Output the (X, Y) coordinate of the center of the cell containing the given text.  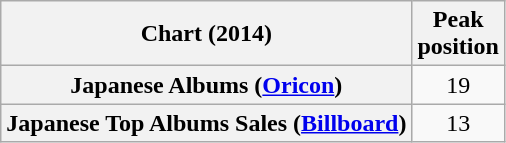
13 (458, 123)
Japanese Top Albums Sales (Billboard) (206, 123)
Japanese Albums (Oricon) (206, 85)
Peak position (458, 34)
Chart (2014) (206, 34)
19 (458, 85)
